Determine the [X, Y] coordinate at the center of the cell enclosing the given text.  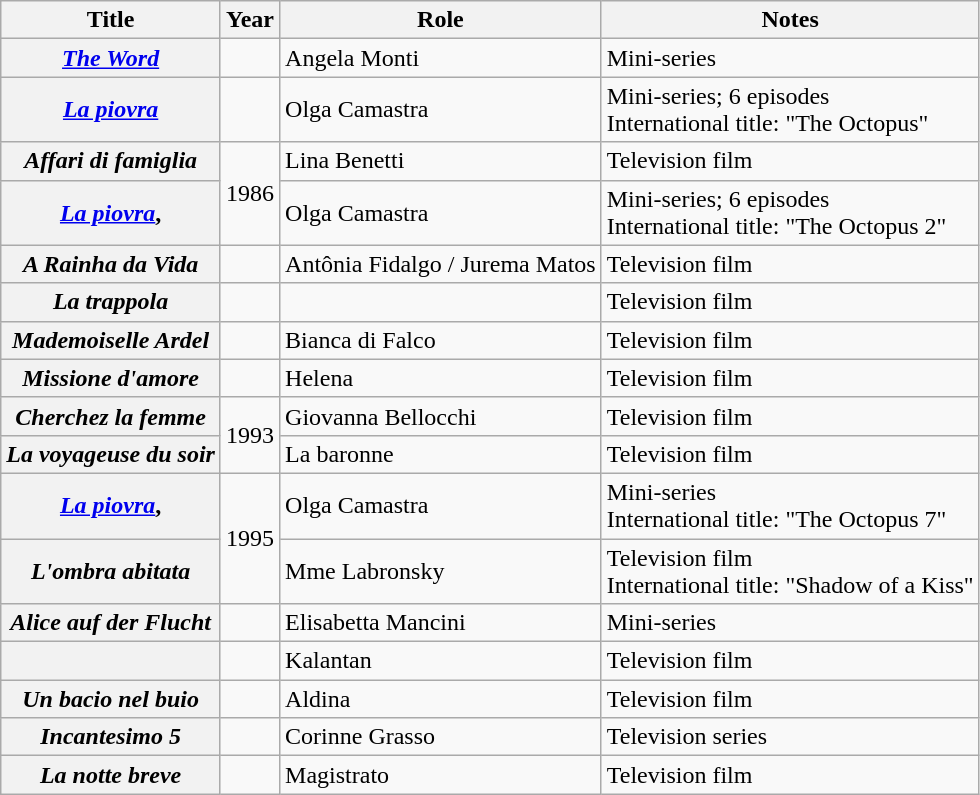
Affari di famiglia [111, 161]
Elisabetta Mancini [441, 623]
Angela Monti [441, 58]
Mini-series; 6 episodes International title: "The Octopus" [790, 110]
Incantesimo 5 [111, 737]
Aldina [441, 699]
1993 [250, 435]
La piovra [111, 110]
L'ombra abitata [111, 570]
Bianca di Falco [441, 340]
Antônia Fidalgo / Jurema Matos [441, 264]
La voyageuse du soir [111, 454]
Magistrato [441, 775]
Year [250, 20]
The Word [111, 58]
Mademoiselle Ardel [111, 340]
Mme Labronsky [441, 570]
Alice auf der Flucht [111, 623]
Role [441, 20]
Missione d'amore [111, 378]
Un bacio nel buio [111, 699]
Mini-series; 6 episodes International title: "The Octopus 2" [790, 212]
Notes [790, 20]
Corinne Grasso [441, 737]
La trappola [111, 302]
A Rainha da Vida [111, 264]
Mini-series International title: "The Octopus 7" [790, 506]
Lina Benetti [441, 161]
Giovanna Bellocchi [441, 416]
Helena [441, 378]
1986 [250, 194]
1995 [250, 538]
Title [111, 20]
Cherchez la femme [111, 416]
Television film International title: "Shadow of a Kiss" [790, 570]
La notte breve [111, 775]
Television series [790, 737]
Kalantan [441, 661]
La baronne [441, 454]
